Pinpoint the cell where the given text exists, returning its [X, Y] midpoint coordinate. 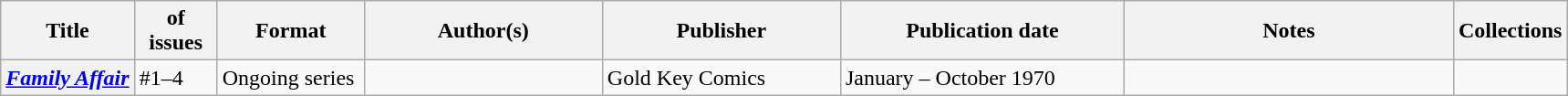
Gold Key Comics [721, 78]
Publication date [981, 31]
of issues [175, 31]
January – October 1970 [981, 78]
Format [290, 31]
Notes [1288, 31]
Publisher [721, 31]
#1–4 [175, 78]
Ongoing series [290, 78]
Author(s) [483, 31]
Title [67, 31]
Collections [1510, 31]
Family Affair [67, 78]
